For the text-containing cell, return its midpoint in (x, y) coordinate format. 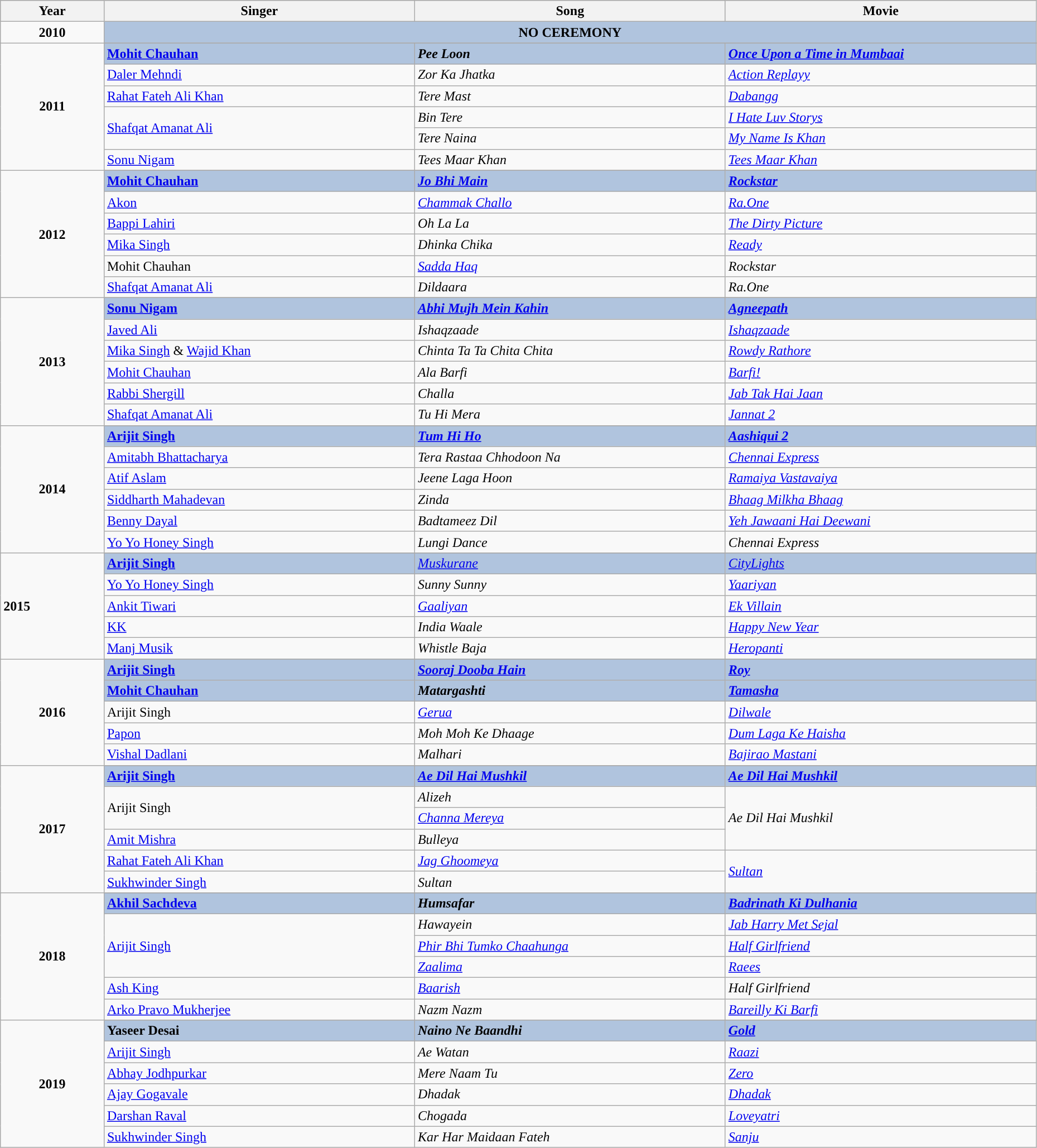
Muskurane (570, 563)
Year (52, 11)
Chinta Ta Ta Chita Chita (570, 351)
Nazm Nazm (570, 1010)
Oh La La (570, 223)
Yeh Jawaani Hai Deewani (880, 521)
Papon (259, 733)
Chammak Challo (570, 202)
Bulleya (570, 839)
Bajirao Mastani (880, 755)
Tamasha (880, 691)
Akon (259, 202)
2017 (52, 829)
Chogada (570, 1116)
Bhaag Milkha Bhaag (880, 499)
Yaariyan (880, 584)
Javed Ali (259, 330)
Benny Dayal (259, 521)
Zaalima (570, 967)
Mika Singh & Wajid Khan (259, 351)
Dhinka Chika (570, 244)
Naino Ne Baandhi (570, 1031)
India Waale (570, 627)
Jag Ghoomeya (570, 861)
Moh Moh Ke Dhaage (570, 733)
2019 (52, 1084)
Tere Naina (570, 138)
Daler Mehndi (259, 75)
2014 (52, 489)
Ajay Gogavale (259, 1094)
Happy New Year (880, 627)
Gold (880, 1031)
Tera Rastaa Chhodoon Na (570, 457)
Ready (880, 244)
Roy (880, 670)
Malhari (570, 755)
Dum Laga Ke Haisha (880, 733)
KK (259, 627)
Tere Mast (570, 96)
Aashiqui 2 (880, 436)
Mere Naam Tu (570, 1073)
Once Upon a Time in Mumbaai (880, 54)
Rabbi Shergill (259, 393)
2015 (52, 606)
Bin Tere (570, 117)
My Name Is Khan (880, 138)
Action Replayy (880, 75)
Tu Hi Mera (570, 415)
NO CEREMONY (570, 32)
Mika Singh (259, 244)
Agneepath (880, 309)
Amitabh Bhattacharya (259, 457)
Raees (880, 967)
Barfi! (880, 372)
Ankit Tiwari (259, 606)
Hawayein (570, 924)
Phir Bhi Tumko Chaahunga (570, 946)
Zinda (570, 499)
Atif Aslam (259, 478)
Jab Harry Met Sejal (880, 924)
2018 (52, 956)
I Hate Luv Storys (880, 117)
Heropanti (880, 649)
Dilwale (880, 712)
Arko Pravo Mukherjee (259, 1010)
2016 (52, 712)
Amit Mishra (259, 839)
Sadda Haq (570, 266)
Ae Watan (570, 1052)
Dildaara (570, 287)
Abhay Jodhpurkar (259, 1073)
Vishal Dadlani (259, 755)
Jeene Laga Hoon (570, 478)
Song (570, 11)
Whistle Baja (570, 649)
Darshan Raval (259, 1116)
Badtameez Dil (570, 521)
Loveyatri (880, 1116)
Channa Mereya (570, 818)
Ek Villain (880, 606)
Alizeh (570, 797)
Sunny Sunny (570, 584)
Manj Musik (259, 649)
Ramaiya Vastavaiya (880, 478)
Ala Barfi (570, 372)
Akhil Sachdeva (259, 903)
Bareilly Ki Barfi (880, 1010)
Lungi Dance (570, 542)
Kar Har Maidaan Fateh (570, 1137)
Baarish (570, 988)
Abhi Mujh Mein Kahin (570, 309)
Ash King (259, 988)
Jab Tak Hai Jaan (880, 393)
Pee Loon (570, 54)
Gaaliyan (570, 606)
Matargashti (570, 691)
CityLights (880, 563)
Zero (880, 1073)
Dabangg (880, 96)
Humsafar (570, 903)
Yaseer Desai (259, 1031)
Tum Hi Ho (570, 436)
Gerua (570, 712)
Sanju (880, 1137)
Zor Ka Jhatka (570, 75)
2012 (52, 234)
Raazi (880, 1052)
The Dirty Picture (880, 223)
Jo Bhi Main (570, 181)
2011 (52, 107)
Siddharth Mahadevan (259, 499)
Movie (880, 11)
Badrinath Ki Dulhania (880, 903)
Bappi Lahiri (259, 223)
Singer (259, 11)
Jannat 2 (880, 415)
2010 (52, 32)
Sooraj Dooba Hain (570, 670)
Challa (570, 393)
2013 (52, 362)
Rowdy Rathore (880, 351)
